Identify which cell holds the provided text, then report its (X, Y) central coordinate. 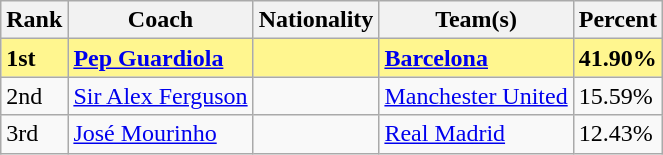
Team(s) (476, 20)
3rd (34, 134)
12.43% (618, 134)
Manchester United (476, 96)
41.90% (618, 58)
1st (34, 58)
Pep Guardiola (160, 58)
Sir Alex Ferguson (160, 96)
Percent (618, 20)
Real Madrid (476, 134)
José Mourinho (160, 134)
Rank (34, 20)
Barcelona (476, 58)
2nd (34, 96)
Coach (160, 20)
Nationality (316, 20)
15.59% (618, 96)
